Find where the given text appears and provide that cell's center as (x, y) coordinate. 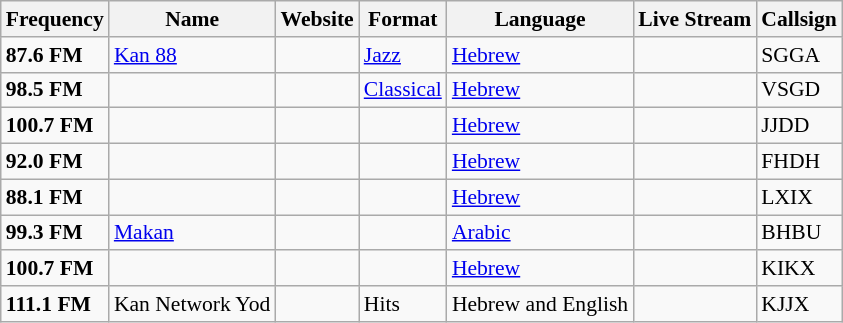
BHBU (799, 233)
KIKX (799, 269)
Hebrew and English (540, 304)
SGGA (799, 55)
Format (403, 19)
Name (192, 19)
87.6 FM (55, 55)
98.5 FM (55, 90)
Website (316, 19)
Language (540, 19)
VSGD (799, 90)
99.3 FM (55, 233)
Live Stream (694, 19)
KJJX (799, 304)
Classical (403, 90)
JJDD (799, 126)
111.1 FM (55, 304)
Makan (192, 233)
88.1 FM (55, 197)
FHDH (799, 162)
LXIX (799, 197)
92.0 FM (55, 162)
Kan 88 (192, 55)
Kan Network Yod (192, 304)
Arabic (540, 233)
Hits (403, 304)
Jazz (403, 55)
Frequency (55, 19)
Callsign (799, 19)
